Return (x, y) of the center of cell containing provided text 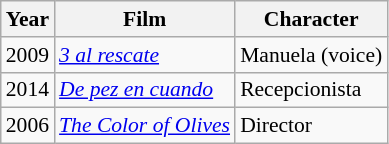
Recepcionista (311, 90)
2006 (28, 126)
2009 (28, 55)
De pez en cuando (144, 90)
Film (144, 19)
Director (311, 126)
3 al rescate (144, 55)
Character (311, 19)
Manuela (voice) (311, 55)
The Color of Olives (144, 126)
Year (28, 19)
2014 (28, 90)
